Pinpoint the cell where the given text exists, returning its (X, Y) midpoint coordinate. 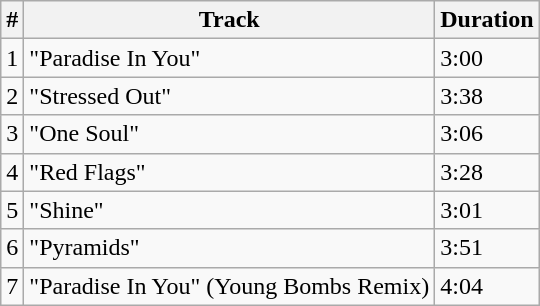
3:06 (487, 134)
3:28 (487, 172)
"Shine" (230, 210)
"Pyramids" (230, 248)
3:38 (487, 96)
3 (12, 134)
1 (12, 58)
3:01 (487, 210)
"Red Flags" (230, 172)
3:51 (487, 248)
Track (230, 20)
5 (12, 210)
Duration (487, 20)
4 (12, 172)
7 (12, 286)
6 (12, 248)
"Paradise In You" (230, 58)
4:04 (487, 286)
"Paradise In You" (Young Bombs Remix) (230, 286)
# (12, 20)
3:00 (487, 58)
2 (12, 96)
"One Soul" (230, 134)
"Stressed Out" (230, 96)
